Pinpoint the cell where the given text exists, returning its [x, y] midpoint coordinate. 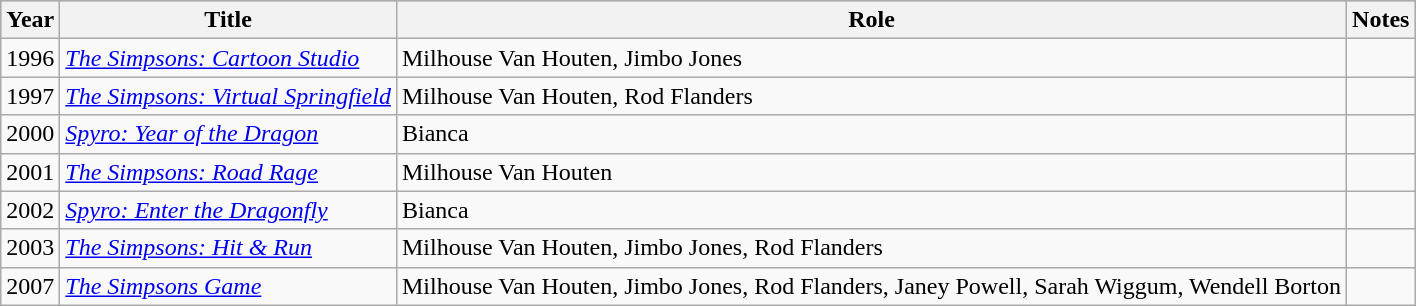
Milhouse Van Houten, Rod Flanders [871, 96]
1996 [30, 58]
Year [30, 20]
Milhouse Van Houten, Jimbo Jones [871, 58]
Milhouse Van Houten, Jimbo Jones, Rod Flanders, Janey Powell, Sarah Wiggum, Wendell Borton [871, 286]
The Simpsons: Road Rage [228, 172]
The Simpsons: Virtual Springfield [228, 96]
The Simpsons: Hit & Run [228, 248]
Role [871, 20]
The Simpsons: Cartoon Studio [228, 58]
Milhouse Van Houten, Jimbo Jones, Rod Flanders [871, 248]
2007 [30, 286]
Spyro: Year of the Dragon [228, 134]
Notes [1381, 20]
2003 [30, 248]
The Simpsons Game [228, 286]
2000 [30, 134]
1997 [30, 96]
2002 [30, 210]
Title [228, 20]
Milhouse Van Houten [871, 172]
2001 [30, 172]
Spyro: Enter the Dragonfly [228, 210]
